Return (x, y) of the center of cell containing provided text 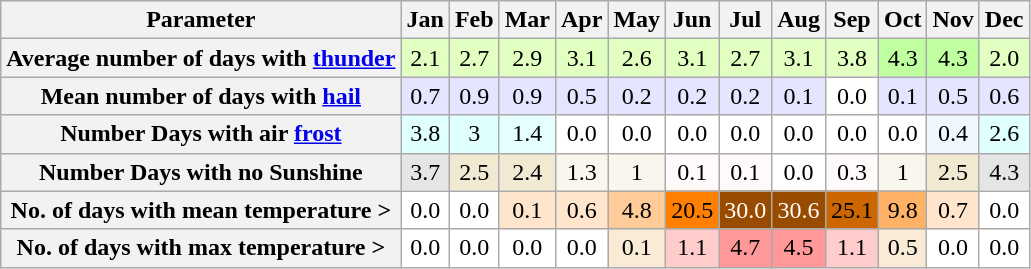
Jan (425, 20)
2.4 (527, 172)
Average number of days with thunder (201, 58)
1.3 (581, 172)
2.1 (425, 58)
0.3 (852, 172)
Number Days with no Sunshine (201, 172)
May (637, 20)
Aug (799, 20)
2.9 (527, 58)
2.0 (1004, 58)
4.5 (799, 248)
Parameter (201, 20)
25.1 (852, 210)
0.4 (953, 134)
Mean number of days with hail (201, 96)
Jun (692, 20)
Apr (581, 20)
Oct (903, 20)
20.5 (692, 210)
3 (474, 134)
No. of days with mean temperature > (201, 210)
4.7 (746, 248)
Feb (474, 20)
Sep (852, 20)
Number Days with air frost (201, 134)
4.8 (637, 210)
3.7 (425, 172)
Nov (953, 20)
Dec (1004, 20)
9.8 (903, 210)
1.4 (527, 134)
30.6 (799, 210)
No. of days with max temperature > (201, 248)
Jul (746, 20)
30.0 (746, 210)
Mar (527, 20)
